For the text-containing cell, return its midpoint in (X, Y) coordinate format. 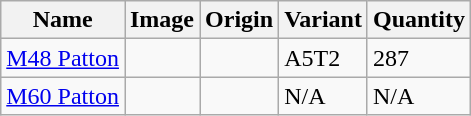
M60 Patton (63, 96)
Name (63, 20)
Quantity (418, 20)
Variant (324, 20)
M48 Patton (63, 58)
A5T2 (324, 58)
Origin (240, 20)
287 (418, 58)
Image (162, 20)
